Find where the given text appears and provide that cell's center as (x, y) coordinate. 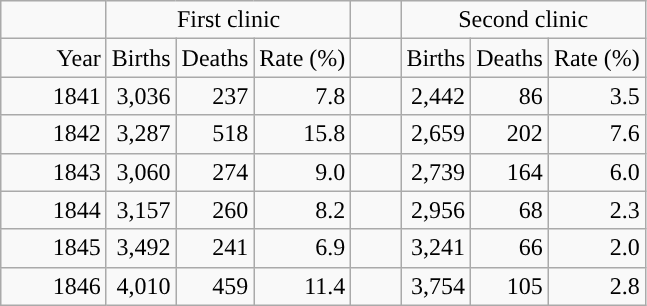
7.6 (596, 134)
3,157 (141, 210)
7.8 (302, 96)
2.0 (596, 248)
3,036 (141, 96)
2,659 (436, 134)
202 (510, 134)
3.5 (596, 96)
6.9 (302, 248)
11.4 (302, 286)
260 (215, 210)
3,754 (436, 286)
105 (510, 286)
66 (510, 248)
3,060 (141, 172)
3,287 (141, 134)
1843 (54, 172)
1844 (54, 210)
2,739 (436, 172)
Second clinic (523, 20)
6.0 (596, 172)
2.8 (596, 286)
2,956 (436, 210)
164 (510, 172)
1846 (54, 286)
3,492 (141, 248)
1842 (54, 134)
459 (215, 286)
68 (510, 210)
1841 (54, 96)
4,010 (141, 286)
First clinic (228, 20)
518 (215, 134)
86 (510, 96)
2,442 (436, 96)
1845 (54, 248)
237 (215, 96)
15.8 (302, 134)
Year (54, 58)
2.3 (596, 210)
8.2 (302, 210)
9.0 (302, 172)
274 (215, 172)
3,241 (436, 248)
241 (215, 248)
